Return [x, y] of the center of cell containing provided text 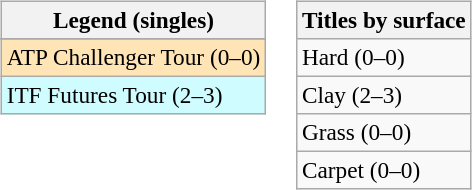
Carpet (0–0) [384, 171]
Titles by surface [384, 20]
Grass (0–0) [384, 133]
Hard (0–0) [384, 57]
ITF Futures Tour (2–3) [133, 95]
ATP Challenger Tour (0–0) [133, 57]
Legend (singles) [133, 20]
Clay (2–3) [384, 95]
